Find where the given text appears and provide that cell's center as [x, y] coordinate. 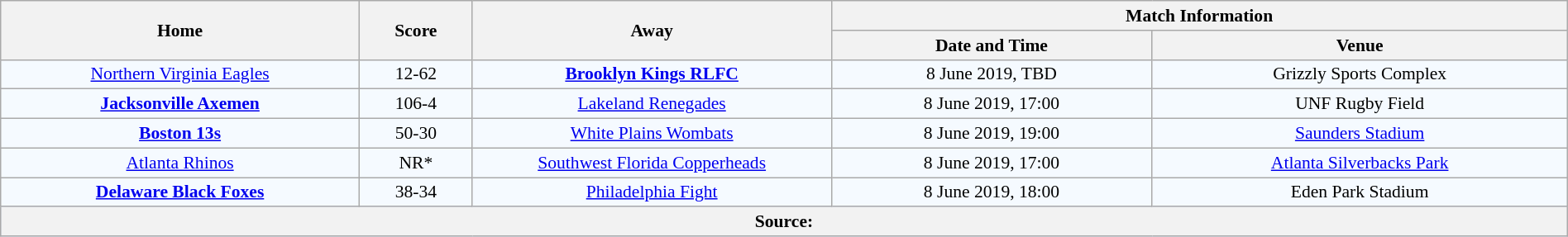
Score [415, 30]
Source: [784, 222]
Southwest Florida Copperheads [652, 163]
38-34 [415, 192]
Delaware Black Foxes [180, 192]
Venue [1360, 45]
8 June 2019, TBD [992, 74]
Philadelphia Fight [652, 192]
Boston 13s [180, 134]
Jacksonville Axemen [180, 104]
Brooklyn Kings RLFC [652, 74]
Away [652, 30]
Eden Park Stadium [1360, 192]
Date and Time [992, 45]
Atlanta Silverbacks Park [1360, 163]
12-62 [415, 74]
8 June 2019, 18:00 [992, 192]
UNF Rugby Field [1360, 104]
White Plains Wombats [652, 134]
Match Information [1199, 16]
106-4 [415, 104]
Lakeland Renegades [652, 104]
8 June 2019, 19:00 [992, 134]
Northern Virginia Eagles [180, 74]
Home [180, 30]
Saunders Stadium [1360, 134]
Atlanta Rhinos [180, 163]
Grizzly Sports Complex [1360, 74]
50-30 [415, 134]
NR* [415, 163]
